Locate the cell with the specified text and output its (X, Y) center coordinate. 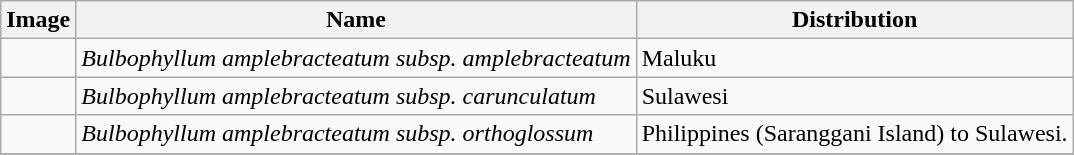
Bulbophyllum amplebracteatum subsp. amplebracteatum (356, 58)
Image (38, 20)
Bulbophyllum amplebracteatum subsp. orthoglossum (356, 134)
Distribution (854, 20)
Sulawesi (854, 96)
Bulbophyllum amplebracteatum subsp. carunculatum (356, 96)
Name (356, 20)
Philippines (Saranggani Island) to Sulawesi. (854, 134)
Maluku (854, 58)
